Identify which cell holds the provided text, then report its [x, y] central coordinate. 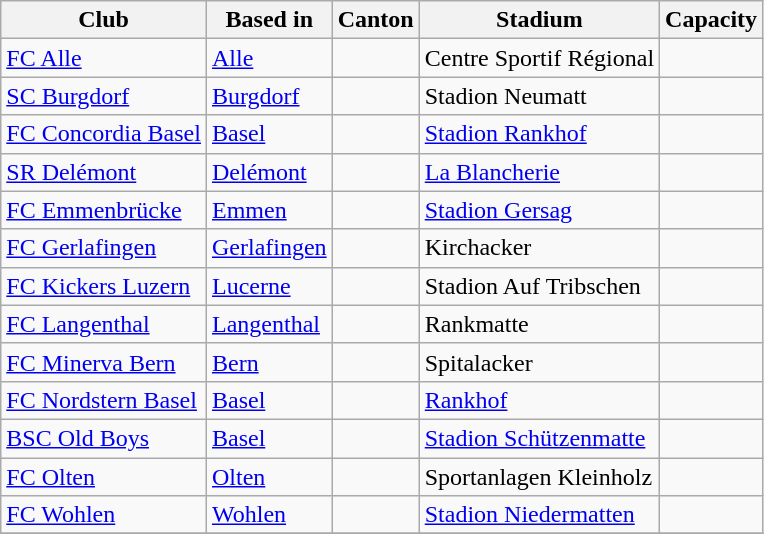
FC Minerva Bern [104, 362]
Alle [269, 58]
Langenthal [269, 324]
Rankhof [539, 400]
Stadion Neumatt [539, 96]
FC Concordia Basel [104, 134]
Canton [376, 20]
FC Wohlen [104, 515]
Stadion Niedermatten [539, 515]
Stadion Schützenmatte [539, 438]
Gerlafingen [269, 248]
Olten [269, 477]
SC Burgdorf [104, 96]
Stadion Rankhof [539, 134]
Stadium [539, 20]
Sportanlagen Kleinholz [539, 477]
Rankmatte [539, 324]
Wohlen [269, 515]
Spitalacker [539, 362]
FC Nordstern Basel [104, 400]
Stadion Gersag [539, 210]
FC Kickers Luzern [104, 286]
FC Alle [104, 58]
Centre Sportif Régional [539, 58]
Emmen [269, 210]
FC Langenthal [104, 324]
Lucerne [269, 286]
Club [104, 20]
BSC Old Boys [104, 438]
FC Olten [104, 477]
Bern [269, 362]
FC Emmenbrücke [104, 210]
Burgdorf [269, 96]
Stadion Auf Tribschen [539, 286]
SR Delémont [104, 172]
Based in [269, 20]
Capacity [712, 20]
FC Gerlafingen [104, 248]
La Blancherie [539, 172]
Kirchacker [539, 248]
Delémont [269, 172]
